Determine the (X, Y) coordinate at the center of the cell enclosing the given text.  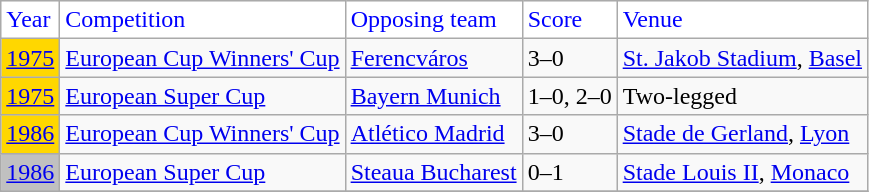
Stade Louis II, Monaco (742, 172)
Two-legged (742, 96)
Ferencváros (434, 58)
Bayern Munich (434, 96)
Venue (742, 20)
1–0, 2–0 (570, 96)
St. Jakob Stadium, Basel (742, 58)
Year (30, 20)
0–1 (570, 172)
Atlético Madrid (434, 134)
Competition (202, 20)
Opposing team (434, 20)
Steaua Bucharest (434, 172)
Score (570, 20)
Stade de Gerland, Lyon (742, 134)
